Identify which cell holds the provided text, then report its (X, Y) central coordinate. 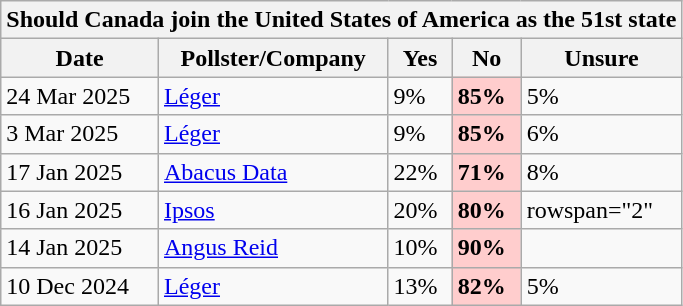
Pollster/Company (272, 58)
24 Mar 2025 (80, 96)
6% (602, 134)
82% (486, 286)
No (486, 58)
14 Jan 2025 (80, 248)
80% (486, 210)
Abacus Data (272, 172)
3 Mar 2025 (80, 134)
90% (486, 248)
Yes (420, 58)
16 Jan 2025 (80, 210)
8% (602, 172)
Date (80, 58)
Should Canada join the United States of America as the 51st state (342, 20)
Unsure (602, 58)
10 Dec 2024 (80, 286)
13% (420, 286)
71% (486, 172)
10% (420, 248)
17 Jan 2025 (80, 172)
rowspan="2" (602, 210)
Ipsos (272, 210)
20% (420, 210)
Angus Reid (272, 248)
22% (420, 172)
